Detect which cell encompasses the target text, then output its (x, y) center coordinate. 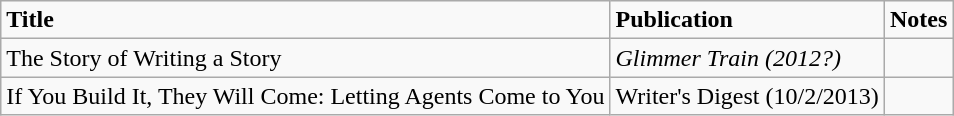
Glimmer Train (2012?) (747, 58)
If You Build It, They Will Come: Letting Agents Come to You (306, 96)
Title (306, 20)
The Story of Writing a Story (306, 58)
Notes (918, 20)
Publication (747, 20)
Writer's Digest (10/2/2013) (747, 96)
